Detect which cell encompasses the target text, then output its (x, y) center coordinate. 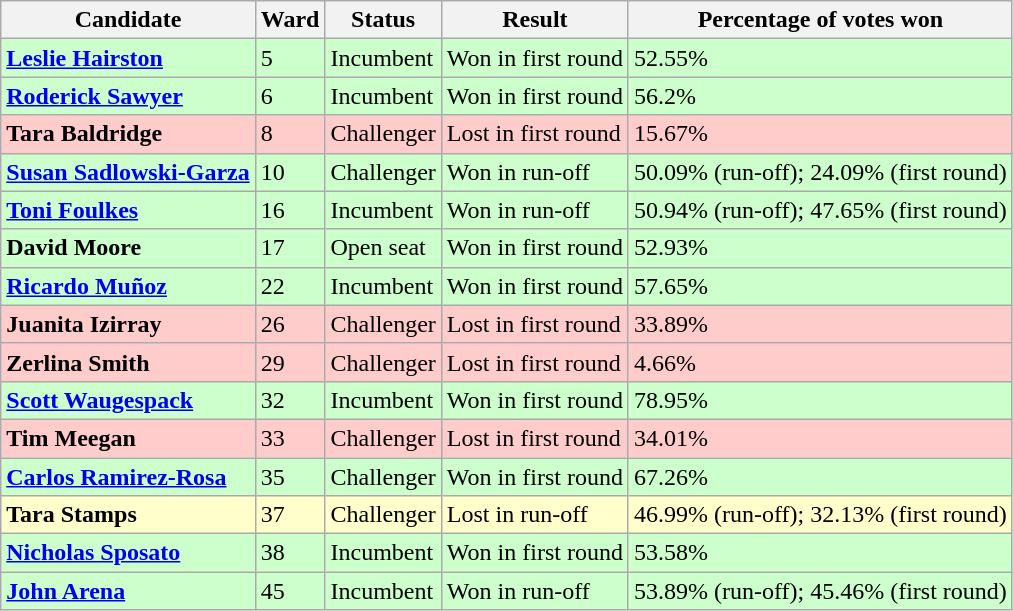
Tara Baldridge (128, 134)
32 (290, 400)
50.09% (run-off); 24.09% (first round) (820, 172)
4.66% (820, 362)
Susan Sadlowski-Garza (128, 172)
22 (290, 286)
Toni Foulkes (128, 210)
15.67% (820, 134)
52.55% (820, 58)
45 (290, 591)
38 (290, 553)
8 (290, 134)
Zerlina Smith (128, 362)
35 (290, 477)
29 (290, 362)
46.99% (run-off); 32.13% (first round) (820, 515)
Roderick Sawyer (128, 96)
10 (290, 172)
Lost in run-off (534, 515)
26 (290, 324)
Open seat (383, 248)
Result (534, 20)
6 (290, 96)
52.93% (820, 248)
Ward (290, 20)
Nicholas Sposato (128, 553)
John Arena (128, 591)
67.26% (820, 477)
16 (290, 210)
5 (290, 58)
33 (290, 438)
50.94% (run-off); 47.65% (first round) (820, 210)
Tara Stamps (128, 515)
Scott Waugespack (128, 400)
Status (383, 20)
34.01% (820, 438)
17 (290, 248)
Carlos Ramirez-Rosa (128, 477)
Tim Meegan (128, 438)
Candidate (128, 20)
33.89% (820, 324)
53.58% (820, 553)
78.95% (820, 400)
Ricardo Muñoz (128, 286)
Leslie Hairston (128, 58)
Juanita Izirray (128, 324)
57.65% (820, 286)
David Moore (128, 248)
37 (290, 515)
53.89% (run-off); 45.46% (first round) (820, 591)
56.2% (820, 96)
Percentage of votes won (820, 20)
